Search for the cell housing the specified text and yield its [x, y] center coordinate. 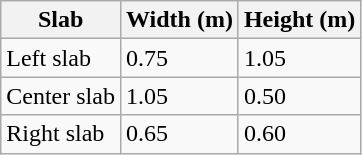
Height (m) [299, 20]
0.65 [179, 134]
Slab [61, 20]
0.75 [179, 58]
Center slab [61, 96]
Width (m) [179, 20]
0.60 [299, 134]
Right slab [61, 134]
0.50 [299, 96]
Left slab [61, 58]
